Output the (x, y) coordinate of the center of the cell containing the given text.  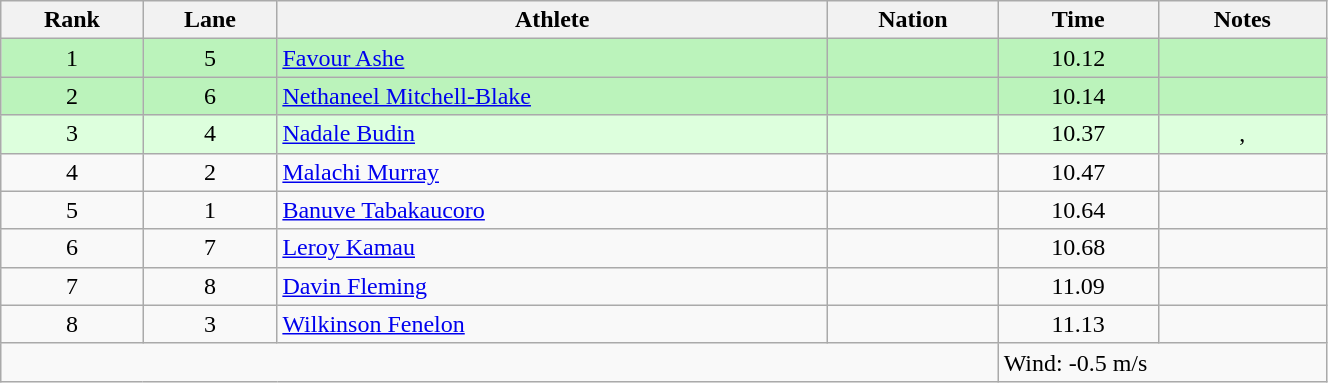
Wind: -0.5 m/s (1162, 362)
10.37 (1078, 134)
Rank (72, 20)
Wilkinson Fenelon (552, 324)
Banuve Tabakaucoro (552, 210)
Nation (914, 20)
10.47 (1078, 172)
10.68 (1078, 248)
Nethaneel Mitchell-Blake (552, 96)
Favour Ashe (552, 58)
Leroy Kamau (552, 248)
10.64 (1078, 210)
Nadale Budin (552, 134)
10.14 (1078, 96)
Time (1078, 20)
Davin Fleming (552, 286)
Athlete (552, 20)
Malachi Murray (552, 172)
Lane (210, 20)
Notes (1242, 20)
11.13 (1078, 324)
11.09 (1078, 286)
, (1242, 134)
10.12 (1078, 58)
